For the text-containing cell, return its midpoint in (X, Y) coordinate format. 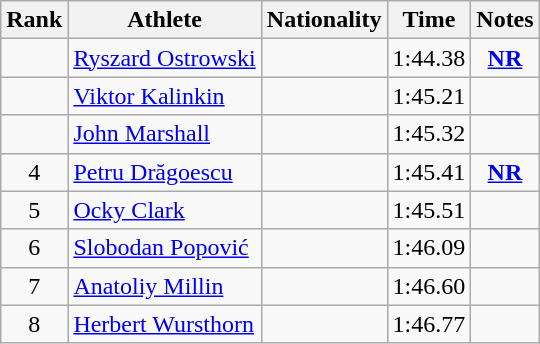
Athlete (164, 20)
1:46.77 (429, 324)
John Marshall (164, 134)
1:45.51 (429, 210)
1:44.38 (429, 58)
Petru Drăgoescu (164, 172)
Slobodan Popović (164, 248)
Time (429, 20)
5 (34, 210)
8 (34, 324)
4 (34, 172)
Notes (505, 20)
Viktor Kalinkin (164, 96)
Herbert Wursthorn (164, 324)
6 (34, 248)
1:45.41 (429, 172)
Rank (34, 20)
1:45.32 (429, 134)
7 (34, 286)
1:46.09 (429, 248)
Anatoliy Millin (164, 286)
Nationality (324, 20)
1:46.60 (429, 286)
Ryszard Ostrowski (164, 58)
1:45.21 (429, 96)
Ocky Clark (164, 210)
